Output the [x, y] coordinate of the center of the cell containing the given text.  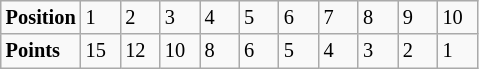
15 [101, 51]
12 [140, 51]
7 [339, 17]
9 [418, 17]
Points [41, 51]
Position [41, 17]
